Pinpoint the cell where the given text exists, returning its (X, Y) midpoint coordinate. 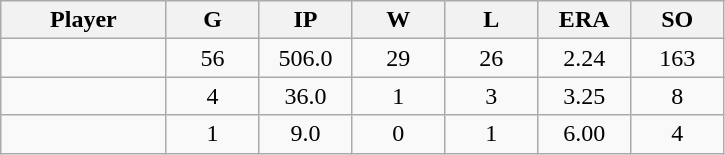
2.24 (584, 58)
L (492, 20)
506.0 (306, 58)
0 (398, 134)
8 (678, 96)
3 (492, 96)
Player (84, 20)
3.25 (584, 96)
56 (212, 58)
ERA (584, 20)
W (398, 20)
163 (678, 58)
IP (306, 20)
29 (398, 58)
6.00 (584, 134)
26 (492, 58)
9.0 (306, 134)
SO (678, 20)
36.0 (306, 96)
G (212, 20)
